Return the (X, Y) coordinate for the center point of the cell that contains the specified text.  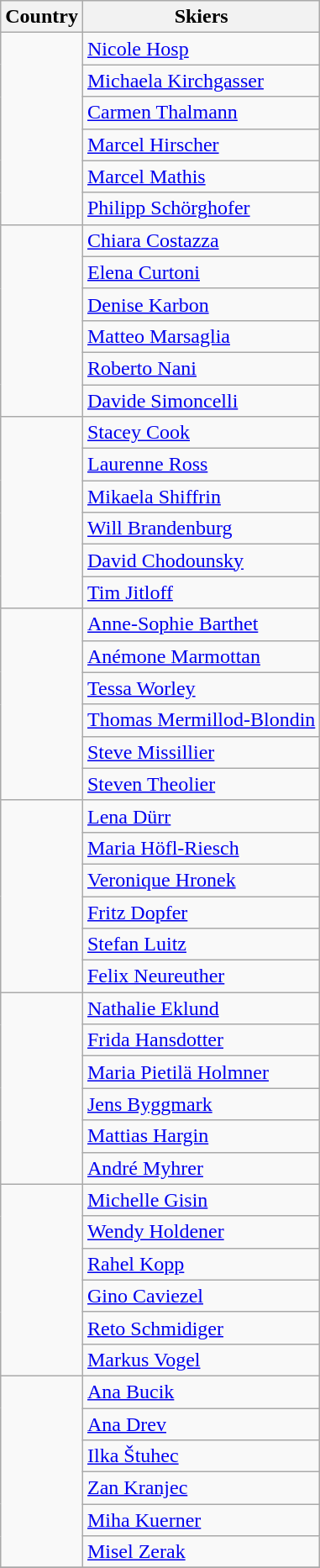
Tim Jitloff (201, 592)
Veronique Hronek (201, 880)
Steve Missillier (201, 752)
Roberto Nani (201, 368)
Matteo Marsaglia (201, 336)
Miha Kuerner (201, 1520)
Steven Theolier (201, 784)
Markus Vogel (201, 1360)
Anémone Marmottan (201, 656)
Ana Drev (201, 1424)
Carmen Thalmann (201, 113)
Country (42, 17)
Thomas Mermillod-Blondin (201, 720)
Gino Caviezel (201, 1296)
Marcel Mathis (201, 176)
Michaela Kirchgasser (201, 81)
Chiara Costazza (201, 240)
Reto Schmidiger (201, 1328)
Jens Byggmark (201, 1104)
Zan Kranjec (201, 1488)
Anne-Sophie Barthet (201, 624)
Mattias Hargin (201, 1136)
Wendy Holdener (201, 1232)
Fritz Dopfer (201, 912)
Stefan Luitz (201, 944)
Denise Karbon (201, 304)
Felix Neureuther (201, 976)
Ilka Štuhec (201, 1456)
Stacey Cook (201, 433)
David Chodounsky (201, 560)
Michelle Gisin (201, 1200)
Elena Curtoni (201, 272)
Maria Höfl-Riesch (201, 848)
Davide Simoncelli (201, 401)
Tessa Worley (201, 688)
Ana Bucik (201, 1392)
Misel Zerak (201, 1552)
Nicole Hosp (201, 49)
Marcel Hirscher (201, 145)
Nathalie Eklund (201, 1008)
Laurenne Ross (201, 465)
Skiers (201, 17)
Mikaela Shiffrin (201, 497)
Lena Dürr (201, 816)
André Myhrer (201, 1168)
Rahel Kopp (201, 1264)
Philipp Schörghofer (201, 208)
Frida Hansdotter (201, 1040)
Will Brandenburg (201, 529)
Maria Pietilä Holmner (201, 1072)
